Search for the cell housing the specified text and yield its (X, Y) center coordinate. 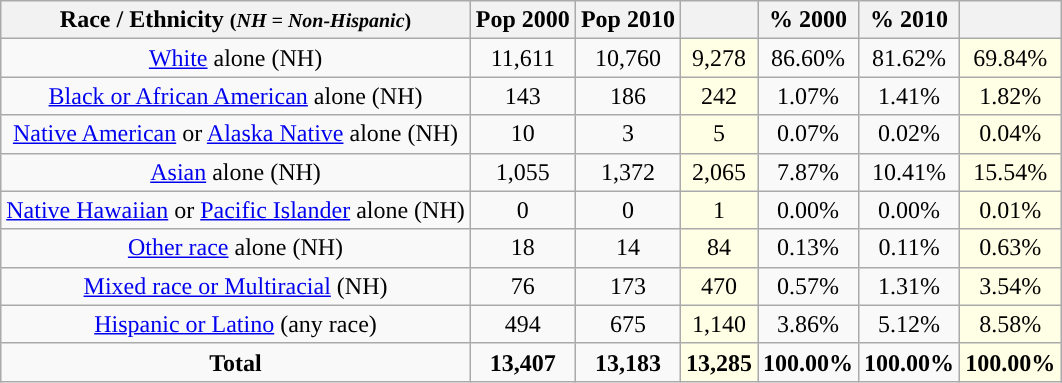
0.57% (808, 286)
76 (522, 286)
11,611 (522, 58)
Pop 2010 (628, 20)
% 2000 (808, 20)
5.12% (910, 324)
8.58% (1010, 324)
13,285 (718, 362)
Race / Ethnicity (NH = Non-Hispanic) (236, 20)
0.63% (1010, 248)
3 (628, 134)
Hispanic or Latino (any race) (236, 324)
470 (718, 286)
% 2010 (910, 20)
Mixed race or Multiracial (NH) (236, 286)
0.13% (808, 248)
Total (236, 362)
Black or African American alone (NH) (236, 96)
1,140 (718, 324)
7.87% (808, 172)
1.82% (1010, 96)
Asian alone (NH) (236, 172)
173 (628, 286)
1,055 (522, 172)
15.54% (1010, 172)
13,183 (628, 362)
0.04% (1010, 134)
143 (522, 96)
84 (718, 248)
242 (718, 96)
5 (718, 134)
0.07% (808, 134)
9,278 (718, 58)
3.86% (808, 324)
1.07% (808, 96)
0.01% (1010, 210)
1,372 (628, 172)
494 (522, 324)
186 (628, 96)
Native American or Alaska Native alone (NH) (236, 134)
18 (522, 248)
Native Hawaiian or Pacific Islander alone (NH) (236, 210)
81.62% (910, 58)
Other race alone (NH) (236, 248)
10.41% (910, 172)
0.11% (910, 248)
1.31% (910, 286)
13,407 (522, 362)
69.84% (1010, 58)
Pop 2000 (522, 20)
10 (522, 134)
14 (628, 248)
0.02% (910, 134)
White alone (NH) (236, 58)
10,760 (628, 58)
3.54% (1010, 286)
1.41% (910, 96)
2,065 (718, 172)
86.60% (808, 58)
675 (628, 324)
1 (718, 210)
